Detect which cell encompasses the target text, then output its (X, Y) center coordinate. 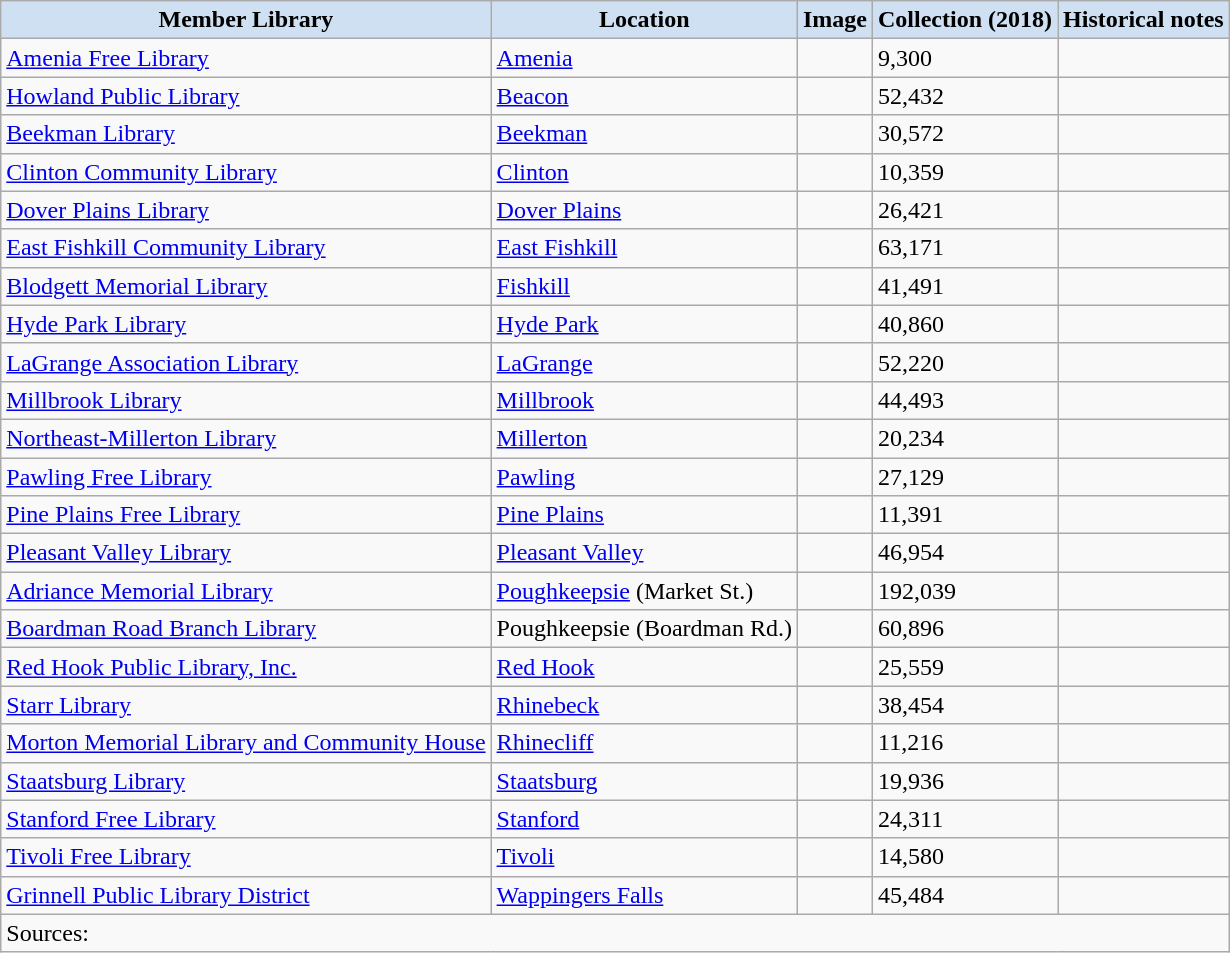
Beekman (644, 134)
Northeast-Millerton Library (246, 438)
Pawling (644, 477)
Pleasant Valley (644, 553)
Boardman Road Branch Library (246, 629)
9,300 (964, 58)
25,559 (964, 667)
Amenia (644, 58)
Grinnell Public Library District (246, 895)
Rhinebeck (644, 705)
Member Library (246, 20)
Stanford (644, 819)
Beacon (644, 96)
Fishkill (644, 286)
Amenia Free Library (246, 58)
19,936 (964, 781)
44,493 (964, 400)
Starr Library (246, 705)
Location (644, 20)
LaGrange Association Library (246, 362)
Clinton (644, 172)
Adriance Memorial Library (246, 591)
Wappingers Falls (644, 895)
Dover Plains (644, 210)
Red Hook (644, 667)
63,171 (964, 248)
East Fishkill (644, 248)
Poughkeepsie (Boardman Rd.) (644, 629)
Howland Public Library (246, 96)
11,216 (964, 743)
40,860 (964, 324)
Hyde Park (644, 324)
Image (834, 20)
41,491 (964, 286)
24,311 (964, 819)
Millbrook (644, 400)
Pine Plains (644, 515)
Pine Plains Free Library (246, 515)
Collection (2018) (964, 20)
Beekman Library (246, 134)
Red Hook Public Library, Inc. (246, 667)
Dover Plains Library (246, 210)
Tivoli (644, 857)
Hyde Park Library (246, 324)
Sources: (615, 933)
46,954 (964, 553)
60,896 (964, 629)
Historical notes (1144, 20)
Pawling Free Library (246, 477)
LaGrange (644, 362)
38,454 (964, 705)
11,391 (964, 515)
52,220 (964, 362)
Blodgett Memorial Library (246, 286)
Rhinecliff (644, 743)
27,129 (964, 477)
Poughkeepsie (Market St.) (644, 591)
Pleasant Valley Library (246, 553)
20,234 (964, 438)
26,421 (964, 210)
Morton Memorial Library and Community House (246, 743)
Clinton Community Library (246, 172)
Millbrook Library (246, 400)
45,484 (964, 895)
52,432 (964, 96)
14,580 (964, 857)
Stanford Free Library (246, 819)
Tivoli Free Library (246, 857)
Staatsburg (644, 781)
Staatsburg Library (246, 781)
Millerton (644, 438)
10,359 (964, 172)
East Fishkill Community Library (246, 248)
30,572 (964, 134)
192,039 (964, 591)
